Search for the cell housing the specified text and yield its (X, Y) center coordinate. 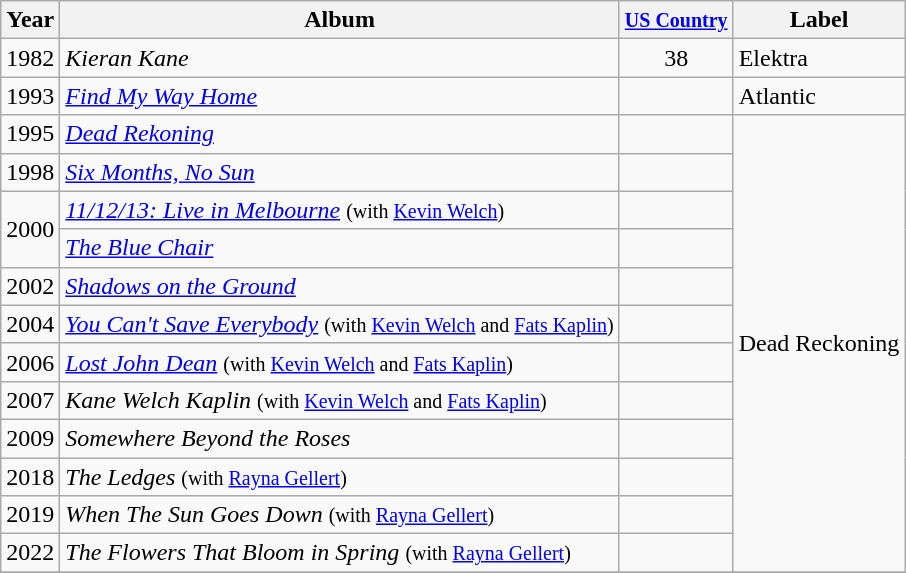
1995 (30, 134)
The Ledges (with Rayna Gellert) (340, 477)
Kane Welch Kaplin (with Kevin Welch and Fats Kaplin) (340, 400)
Find My Way Home (340, 96)
Dead Reckoning (819, 344)
11/12/13: Live in Melbourne (with Kevin Welch) (340, 210)
When The Sun Goes Down (with Rayna Gellert) (340, 515)
2000 (30, 229)
You Can't Save Everybody (with Kevin Welch and Fats Kaplin) (340, 324)
2006 (30, 362)
Album (340, 20)
2019 (30, 515)
2007 (30, 400)
Dead Rekoning (340, 134)
2002 (30, 286)
2009 (30, 438)
Somewhere Beyond the Roses (340, 438)
2004 (30, 324)
Six Months, No Sun (340, 172)
Year (30, 20)
2022 (30, 553)
Elektra (819, 58)
The Blue Chair (340, 248)
Kieran Kane (340, 58)
The Flowers That Bloom in Spring (with Rayna Gellert) (340, 553)
1993 (30, 96)
1998 (30, 172)
Shadows on the Ground (340, 286)
Atlantic (819, 96)
1982 (30, 58)
38 (676, 58)
US Country (676, 20)
2018 (30, 477)
Label (819, 20)
Lost John Dean (with Kevin Welch and Fats Kaplin) (340, 362)
